Scan for the cell matching the given text and deliver its [x, y] coordinate at center. 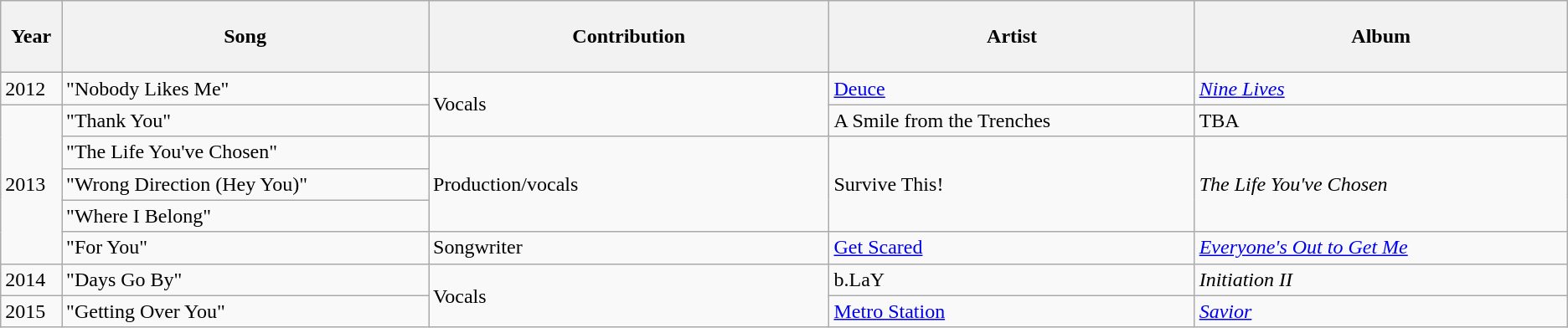
"For You" [245, 248]
Metro Station [1012, 311]
"Wrong Direction (Hey You)" [245, 184]
"Nobody Likes Me" [245, 89]
Get Scared [1012, 248]
Nine Lives [1380, 89]
2012 [32, 89]
Album [1380, 37]
A Smile from the Trenches [1012, 120]
"The Life You've Chosen" [245, 152]
"Thank You" [245, 120]
Savior [1380, 311]
Contribution [629, 37]
"Getting Over You" [245, 311]
Songwriter [629, 248]
Initiation II [1380, 279]
2014 [32, 279]
Song [245, 37]
"Where I Belong" [245, 216]
2013 [32, 184]
Production/vocals [629, 184]
Artist [1012, 37]
Deuce [1012, 89]
The Life You've Chosen [1380, 184]
2015 [32, 311]
b.LaY [1012, 279]
Survive This! [1012, 184]
Everyone's Out to Get Me [1380, 248]
"Days Go By" [245, 279]
Year [32, 37]
TBA [1380, 120]
